Determine the [X, Y] coordinate at the center of the cell enclosing the given text.  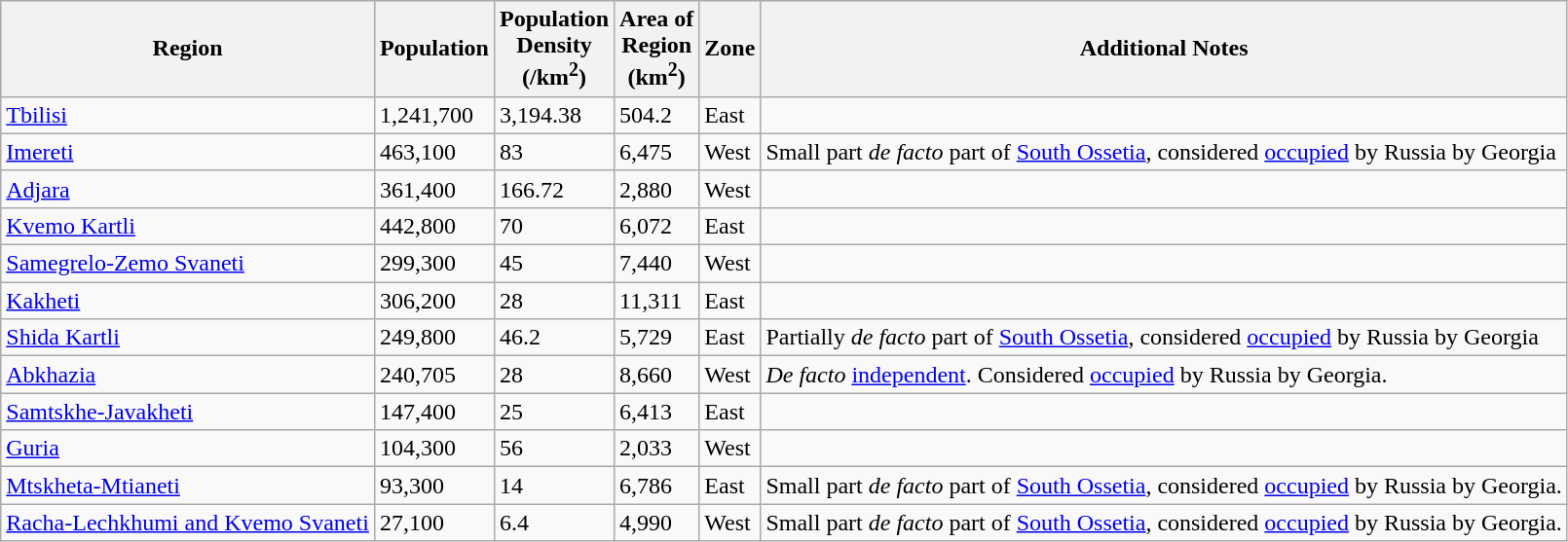
Samtskhe-Javakheti [188, 412]
46.2 [553, 338]
299,300 [434, 264]
6,072 [656, 226]
166.72 [553, 189]
Region [188, 49]
463,100 [434, 152]
6,786 [656, 486]
240,705 [434, 375]
504.2 [656, 115]
6,413 [656, 412]
2,880 [656, 189]
Additional Notes [1164, 49]
Small part de facto part of South Ossetia, considered occupied by Russia by Georgia [1164, 152]
442,800 [434, 226]
2,033 [656, 449]
27,100 [434, 523]
3,194.38 [553, 115]
83 [553, 152]
Racha-Lechkhumi and Kvemo Svaneti [188, 523]
Population [434, 49]
45 [553, 264]
Abkhazia [188, 375]
Imereti [188, 152]
249,800 [434, 338]
Partially de facto part of South Ossetia, considered occupied by Russia by Georgia [1164, 338]
6.4 [553, 523]
70 [553, 226]
7,440 [656, 264]
6,475 [656, 152]
11,311 [656, 301]
361,400 [434, 189]
8,660 [656, 375]
1,241,700 [434, 115]
Tbilisi [188, 115]
Shida Kartli [188, 338]
147,400 [434, 412]
93,300 [434, 486]
14 [553, 486]
De facto independent. Considered occupied by Russia by Georgia. [1164, 375]
Kvemo Kartli [188, 226]
Samegrelo-Zemo Svaneti [188, 264]
Mtskheta-Mtianeti [188, 486]
Area ofRegion(km2) [656, 49]
Kakheti [188, 301]
306,200 [434, 301]
4,990 [656, 523]
PopulationDensity(/km2) [553, 49]
Zone [730, 49]
Guria [188, 449]
25 [553, 412]
Adjara [188, 189]
5,729 [656, 338]
104,300 [434, 449]
56 [553, 449]
